Provide the [x, y] coordinate of the cell's center where the given text is located.  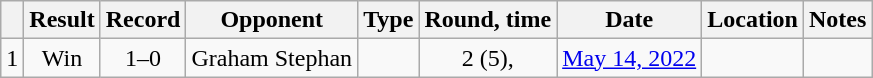
Record [143, 20]
2 (5), [488, 58]
Type [388, 20]
Notes [837, 20]
Date [630, 20]
Opponent [272, 20]
Win [62, 58]
Graham Stephan [272, 58]
Location [753, 20]
Result [62, 20]
Round, time [488, 20]
1 [12, 58]
1–0 [143, 58]
May 14, 2022 [630, 58]
